Search for the cell housing the specified text and yield its [X, Y] center coordinate. 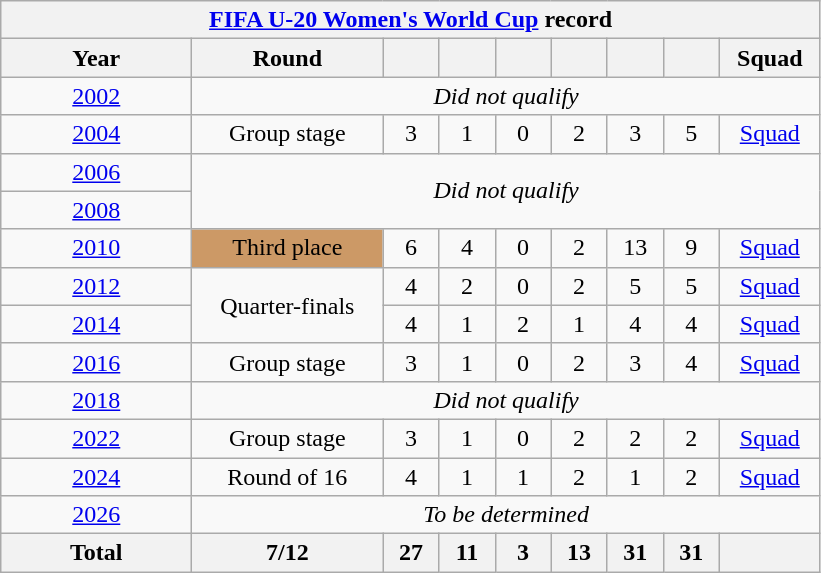
11 [467, 553]
2008 [96, 210]
Year [96, 58]
2004 [96, 134]
FIFA U-20 Women's World Cup record [411, 20]
2024 [96, 477]
2016 [96, 362]
Round of 16 [288, 477]
27 [411, 553]
Total [96, 553]
2018 [96, 400]
Round [288, 58]
2006 [96, 172]
2012 [96, 286]
2026 [96, 515]
2014 [96, 324]
6 [411, 248]
2010 [96, 248]
Quarter-finals [288, 305]
2002 [96, 96]
Third place [288, 248]
9 [691, 248]
To be determined [506, 515]
2022 [96, 438]
7/12 [288, 553]
